Locate the cell with the specified text and output its [X, Y] center coordinate. 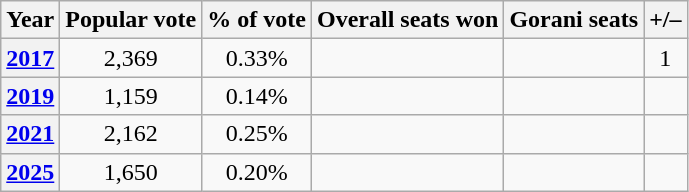
0.20% [257, 172]
0.14% [257, 96]
2025 [30, 172]
0.25% [257, 134]
1 [666, 58]
Year [30, 20]
2019 [30, 96]
2,369 [131, 58]
2,162 [131, 134]
1,650 [131, 172]
+/– [666, 20]
Popular vote [131, 20]
Overall seats won [407, 20]
1,159 [131, 96]
2017 [30, 58]
2021 [30, 134]
0.33% [257, 58]
Gorani seats [574, 20]
% of vote [257, 20]
